Capture the cell that displays the provided text and extract its (X, Y) central coordinate. 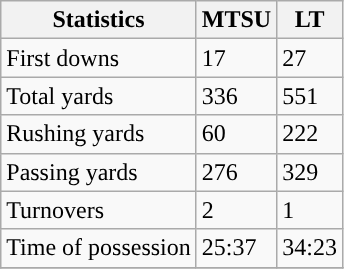
222 (310, 134)
276 (236, 172)
60 (236, 134)
34:23 (310, 248)
MTSU (236, 20)
Passing yards (99, 172)
2 (236, 210)
27 (310, 58)
336 (236, 96)
Statistics (99, 20)
Time of possession (99, 248)
LT (310, 20)
First downs (99, 58)
329 (310, 172)
Turnovers (99, 210)
1 (310, 210)
551 (310, 96)
Total yards (99, 96)
Rushing yards (99, 134)
17 (236, 58)
25:37 (236, 248)
